Determine the (x, y) coordinate at the center of the cell enclosing the given text.  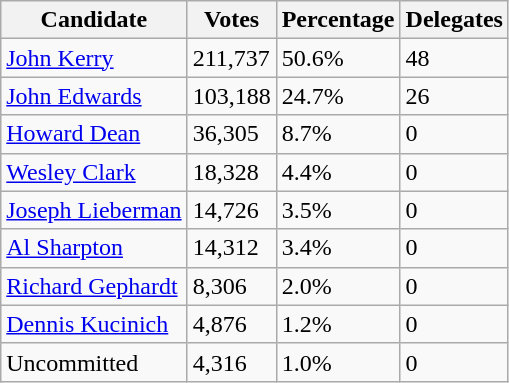
1.0% (338, 362)
Uncommitted (94, 362)
50.6% (338, 58)
Votes (232, 20)
14,726 (232, 210)
24.7% (338, 96)
John Kerry (94, 58)
3.4% (338, 248)
2.0% (338, 286)
14,312 (232, 248)
26 (454, 96)
48 (454, 58)
Delegates (454, 20)
Richard Gephardt (94, 286)
Candidate (94, 20)
103,188 (232, 96)
Wesley Clark (94, 172)
Dennis Kucinich (94, 324)
3.5% (338, 210)
18,328 (232, 172)
36,305 (232, 134)
211,737 (232, 58)
4.4% (338, 172)
4,876 (232, 324)
1.2% (338, 324)
Joseph Lieberman (94, 210)
8,306 (232, 286)
4,316 (232, 362)
Al Sharpton (94, 248)
John Edwards (94, 96)
8.7% (338, 134)
Percentage (338, 20)
Howard Dean (94, 134)
